Return the (x, y) coordinate for the center point of the cell that contains the specified text.  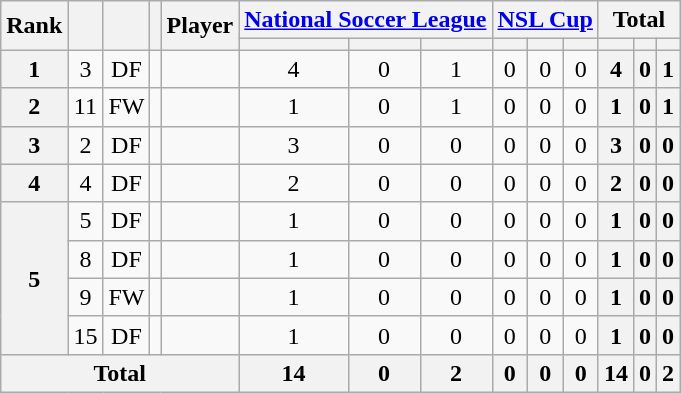
8 (86, 259)
11 (86, 107)
9 (86, 297)
National Soccer League (366, 20)
Player (200, 26)
15 (86, 335)
Rank (34, 26)
NSL Cup (545, 20)
